Search for the cell housing the specified text and yield its (X, Y) center coordinate. 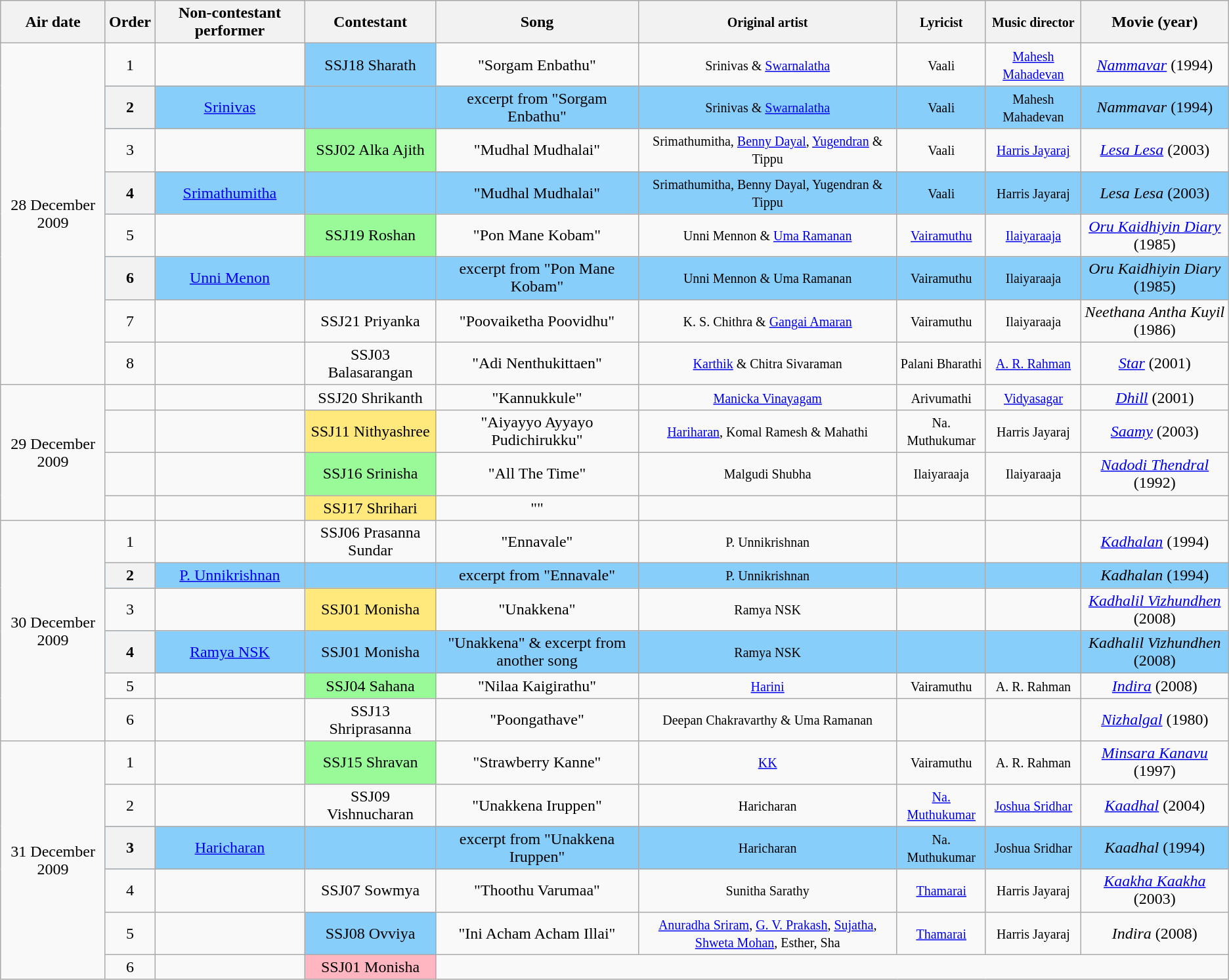
Neethana Antha Kuyil (1986) (1154, 320)
"Poovaiketha Poovidhu" (537, 320)
Song (537, 22)
K. S. Chithra & Gangai Amaran (767, 320)
SSJ06 Prasanna Sundar (370, 542)
Hariharan, Komal Ramesh & Mahathi (767, 431)
excerpt from "Unakkena Iruppen" (537, 848)
SSJ02 Alka Ajith (370, 150)
30 December 2009 (53, 631)
8 (130, 364)
"Unakkena Iruppen" (537, 805)
Dhill (2001) (1154, 397)
Air date (53, 22)
Music director (1033, 22)
SSJ16 Srinisha (370, 474)
Kaadhal (1994) (1154, 848)
Order (130, 22)
"Pon Mane Kobam" (537, 235)
SSJ11 Nithyashree (370, 431)
29 December 2009 (53, 452)
"Unakkena" (537, 609)
"Thoothu Varumaa" (537, 890)
"Poongathave" (537, 719)
SSJ04 Sahana (370, 686)
"Ini Acham Acham Illai" (537, 933)
excerpt from "Ennavale" (537, 576)
Star (2001) (1154, 364)
Sunitha Sarathy (767, 890)
Nizhalgal (1980) (1154, 719)
Harini (767, 686)
Minsara Kanavu (1997) (1154, 763)
31 December 2009 (53, 860)
Karthik & Chitra Sivaraman (767, 364)
Non-contestant performer (230, 22)
"Nilaa Kaigirathu" (537, 686)
"Ennavale" (537, 542)
Palani Bharathi (941, 364)
Nadodi Thendral (1992) (1154, 474)
SSJ18 Sharath (370, 64)
Manicka Vinayagam (767, 397)
"Kannukkule" (537, 397)
SSJ13 Shriprasanna (370, 719)
Original artist (767, 22)
excerpt from "Pon Mane Kobam" (537, 278)
"Strawberry Kanne" (537, 763)
7 (130, 320)
SSJ08 Ovviya (370, 933)
Arivumathi (941, 397)
"Unakkena" & excerpt from another song (537, 652)
SSJ17 Shrihari (370, 507)
SSJ19 Roshan (370, 235)
Srinivas (230, 108)
"Aiyayyo Ayyayo Pudichirukku" (537, 431)
Saamy (2003) (1154, 431)
Vidyasagar (1033, 397)
28 December 2009 (53, 214)
Srimathumitha (230, 193)
SSJ09 Vishnucharan (370, 805)
Malgudi Shubha (767, 474)
SSJ20 Shrikanth (370, 397)
KK (767, 763)
Deepan Chakravarthy & Uma Ramanan (767, 719)
SSJ21 Priyanka (370, 320)
Movie (year) (1154, 22)
SSJ03 Balasarangan (370, 364)
"Adi Nenthukittaen" (537, 364)
Contestant (370, 22)
Lyricist (941, 22)
"Sorgam Enbathu" (537, 64)
excerpt from "Sorgam Enbathu" (537, 108)
SSJ15 Shravan (370, 763)
Anuradha Sriram, G. V. Prakash, Sujatha, Shweta Mohan, Esther, Sha (767, 933)
"All The Time" (537, 474)
SSJ07 Sowmya (370, 890)
"" (537, 507)
Unni Menon (230, 278)
Kaakha Kaakha (2003) (1154, 890)
Kaadhal (2004) (1154, 805)
